Determine the [X, Y] coordinate at the center of the cell enclosing the given text.  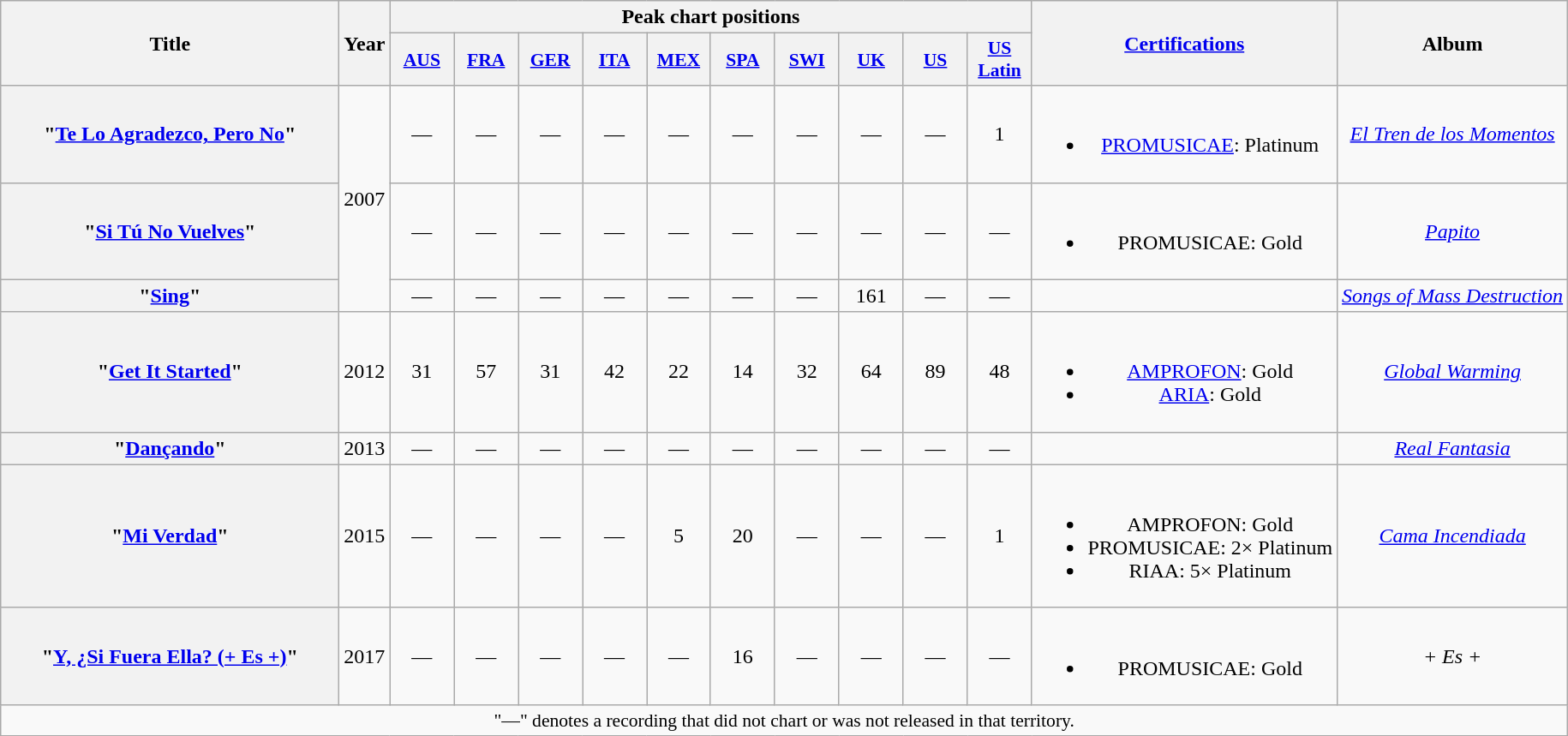
AMPROFON: GoldPROMUSICAE: 2× PlatinumRIAA: 5× Platinum [1184, 536]
PROMUSICAE: Platinum [1184, 134]
5 [679, 536]
"Get It Started" [170, 372]
"Dançando" [170, 448]
AUS [422, 60]
89 [936, 372]
SWI [807, 60]
"Te Lo Agradezco, Pero No" [170, 134]
16 [742, 656]
14 [742, 372]
22 [679, 372]
64 [871, 372]
UK [871, 60]
48 [999, 372]
"Sing" [170, 296]
US [936, 60]
"Si Tú No Vuelves" [170, 231]
Cama Incendiada [1453, 536]
Certifications [1184, 43]
2015 [365, 536]
+ Es + [1453, 656]
AMPROFON: GoldARIA: Gold [1184, 372]
Title [170, 43]
Year [365, 43]
161 [871, 296]
MEX [679, 60]
El Tren de los Momentos [1453, 134]
GER [550, 60]
32 [807, 372]
"—" denotes a recording that did not chart or was not released in that territory. [785, 720]
ITA [615, 60]
FRA [487, 60]
20 [742, 536]
SPA [742, 60]
42 [615, 372]
"Y, ¿Si Fuera Ella? (+ Es +)" [170, 656]
Album [1453, 43]
2017 [365, 656]
2013 [365, 448]
USLatin [999, 60]
"Mi Verdad" [170, 536]
2012 [365, 372]
Global Warming [1453, 372]
57 [487, 372]
Peak chart positions [711, 17]
2007 [365, 199]
Real Fantasia [1453, 448]
Papito [1453, 231]
Songs of Mass Destruction [1453, 296]
